Find where the given text appears and provide that cell's center as [x, y] coordinate. 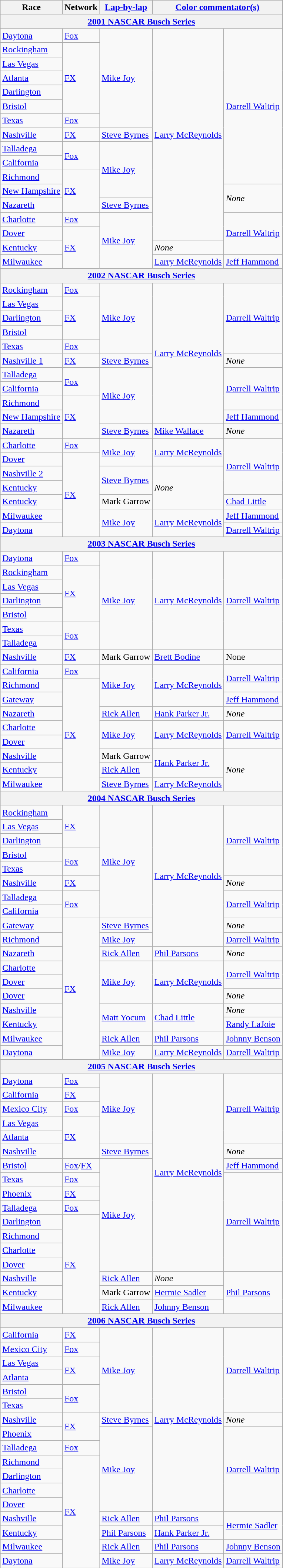
2006 NASCAR Busch Series [141, 1321]
Color commentator(s) [217, 7]
2004 NASCAR Busch Series [141, 798]
Mike Wallace [188, 431]
Network [81, 7]
Randy LaJoie [253, 1024]
Matt Yocum [126, 1017]
2003 NASCAR Busch Series [141, 544]
Brett Bodine [188, 657]
Race [31, 7]
Nashville 1 [31, 360]
Fox/FX [81, 1165]
2002 NASCAR Busch Series [141, 276]
Nashville 2 [31, 473]
2001 NASCAR Busch Series [141, 22]
Lap-by-lap [126, 7]
2005 NASCAR Busch Series [141, 1066]
